For the text-containing cell, return its midpoint in [X, Y] coordinate format. 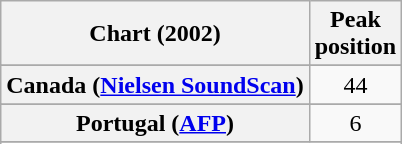
Chart (2002) [155, 34]
6 [355, 123]
44 [355, 85]
Canada (Nielsen SoundScan) [155, 85]
Peakposition [355, 34]
Portugal (AFP) [155, 123]
